Determine the (x, y) coordinate at the center of the cell enclosing the given text.  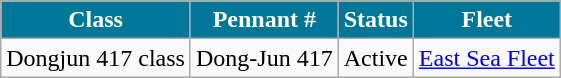
Pennant # (264, 20)
Dong-Jun 417 (264, 58)
Status (376, 20)
Fleet (486, 20)
Active (376, 58)
Class (96, 20)
East Sea Fleet (486, 58)
Dongjun 417 class (96, 58)
